Output the [X, Y] coordinate of the center of the cell containing the given text.  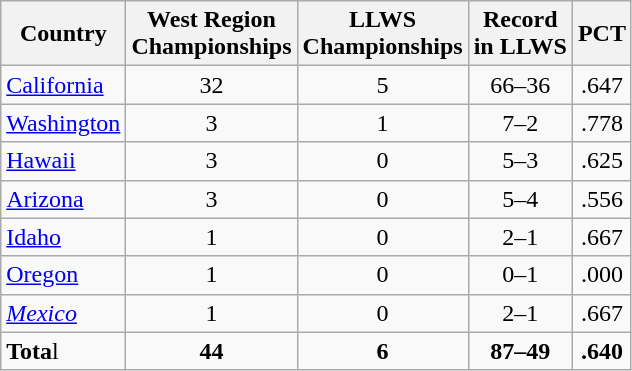
7–2 [520, 123]
0–1 [520, 275]
Hawaii [64, 161]
Recordin LLWS [520, 34]
Arizona [64, 199]
Idaho [64, 237]
Country [64, 34]
32 [212, 85]
California [64, 85]
West RegionChampionships [212, 34]
PCT [602, 34]
44 [212, 351]
.647 [602, 85]
.000 [602, 275]
.625 [602, 161]
5 [382, 85]
Oregon [64, 275]
.556 [602, 199]
5–3 [520, 161]
.778 [602, 123]
.640 [602, 351]
6 [382, 351]
Mexico [64, 313]
LLWSChampionships [382, 34]
5–4 [520, 199]
Total [64, 351]
87–49 [520, 351]
Washington [64, 123]
66–36 [520, 85]
